Return [x, y] of the center of cell containing provided text 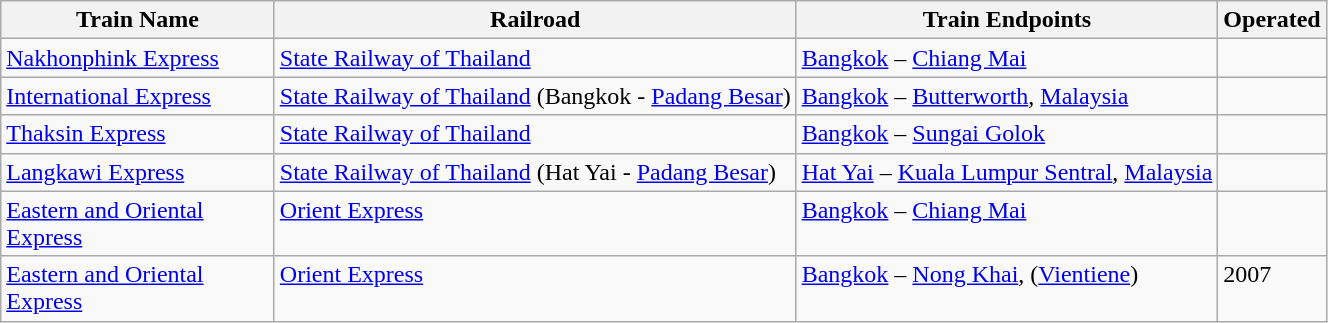
International Express [138, 96]
Train Name [138, 20]
Hat Yai – Kuala Lumpur Sentral, Malaysia [1007, 172]
Bangkok – Nong Khai, (Vientiene) [1007, 288]
State Railway of Thailand (Bangkok - Padang Besar) [535, 96]
Thaksin Express [138, 134]
2007 [1272, 288]
Langkawi Express [138, 172]
Operated [1272, 20]
Bangkok – Sungai Golok [1007, 134]
Train Endpoints [1007, 20]
Bangkok – Butterworth, Malaysia [1007, 96]
State Railway of Thailand (Hat Yai - Padang Besar) [535, 172]
Railroad [535, 20]
Nakhonphink Express [138, 58]
